Find where the given text appears and provide that cell's center as (X, Y) coordinate. 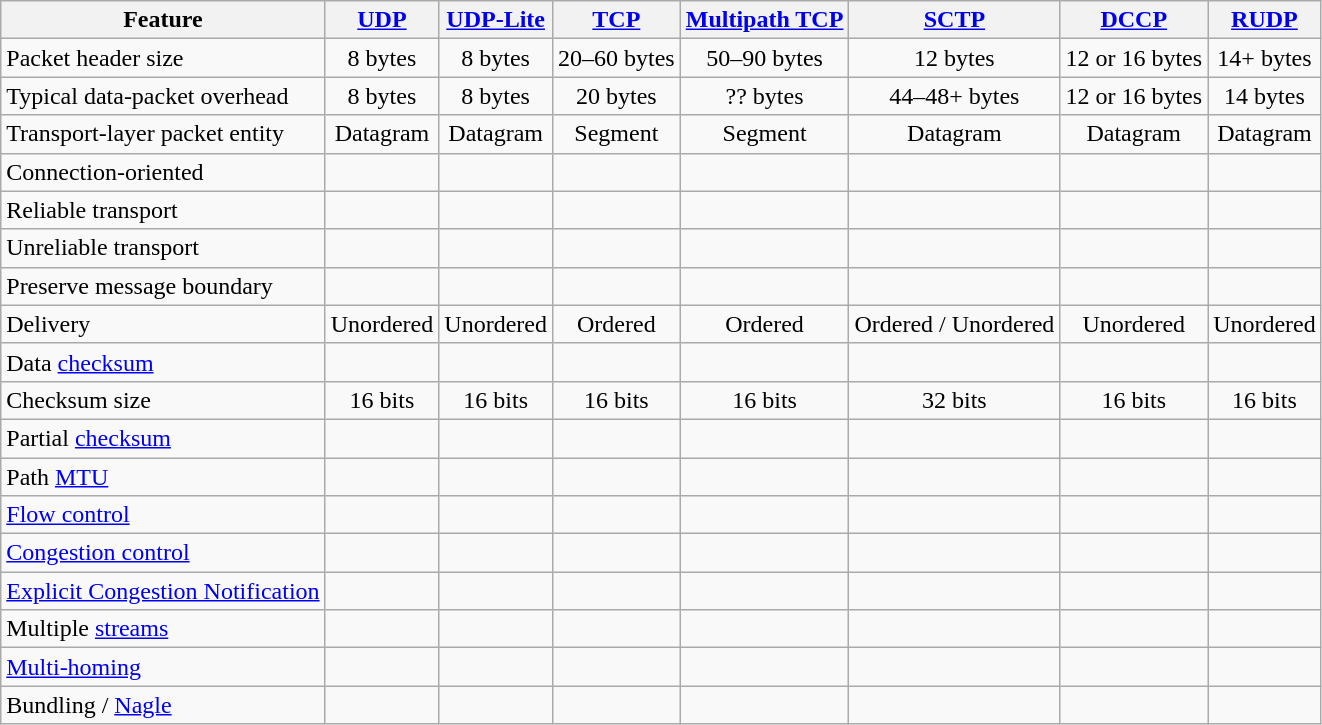
UDP (382, 20)
Flow control (163, 515)
Congestion control (163, 553)
50–90 bytes (764, 58)
Packet header size (163, 58)
SCTP (954, 20)
DCCP (1134, 20)
Partial checksum (163, 438)
?? bytes (764, 96)
14 bytes (1265, 96)
32 bits (954, 400)
Multiple streams (163, 629)
RUDP (1265, 20)
44–48+ bytes (954, 96)
Preserve message boundary (163, 286)
Path MTU (163, 477)
Feature (163, 20)
Transport-layer packet entity (163, 134)
12 bytes (954, 58)
Unreliable transport (163, 248)
20 bytes (616, 96)
Multipath TCP (764, 20)
14+ bytes (1265, 58)
Delivery (163, 324)
Typical data-packet overhead (163, 96)
UDP-Lite (496, 20)
Data checksum (163, 362)
Bundling / Nagle (163, 705)
Connection-oriented (163, 172)
20–60 bytes (616, 58)
Multi-homing (163, 667)
Checksum size (163, 400)
Reliable transport (163, 210)
Explicit Congestion Notification (163, 591)
TCP (616, 20)
Ordered / Unordered (954, 324)
